Provide the [x, y] coordinate of the cell's center where the given text is located.  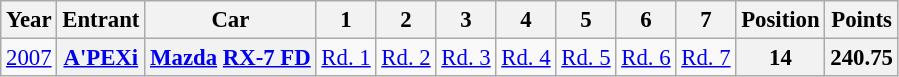
3 [466, 20]
Rd. 4 [526, 58]
A'PEXi [101, 58]
Rd. 1 [346, 58]
Year [29, 20]
5 [586, 20]
Mazda RX-7 FD [230, 58]
Rd. 2 [406, 58]
Rd. 5 [586, 58]
7 [706, 20]
Points [862, 20]
Position [780, 20]
2 [406, 20]
Car [230, 20]
Rd. 6 [646, 58]
Entrant [101, 20]
1 [346, 20]
Rd. 7 [706, 58]
14 [780, 58]
240.75 [862, 58]
Rd. 3 [466, 58]
2007 [29, 58]
6 [646, 20]
4 [526, 20]
